Return the [x, y] coordinate for the center point of the cell that contains the specified text.  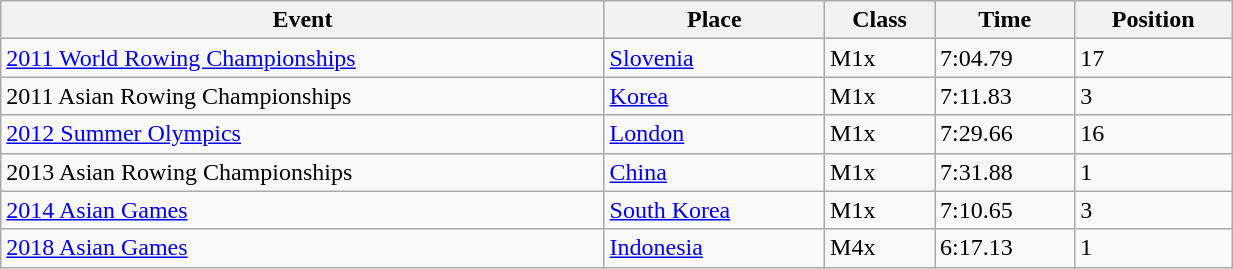
2011 World Rowing Championships [302, 58]
7:04.79 [1005, 58]
2013 Asian Rowing Championships [302, 172]
Indonesia [714, 248]
17 [1154, 58]
2014 Asian Games [302, 210]
Class [880, 20]
7:10.65 [1005, 210]
7:31.88 [1005, 172]
Korea [714, 96]
London [714, 134]
7:29.66 [1005, 134]
2012 Summer Olympics [302, 134]
Slovenia [714, 58]
M4x [880, 248]
South Korea [714, 210]
Time [1005, 20]
Position [1154, 20]
2011 Asian Rowing Championships [302, 96]
16 [1154, 134]
7:11.83 [1005, 96]
Place [714, 20]
2018 Asian Games [302, 248]
Event [302, 20]
China [714, 172]
6:17.13 [1005, 248]
